Determine the (X, Y) coordinate at the center of the cell enclosing the given text.  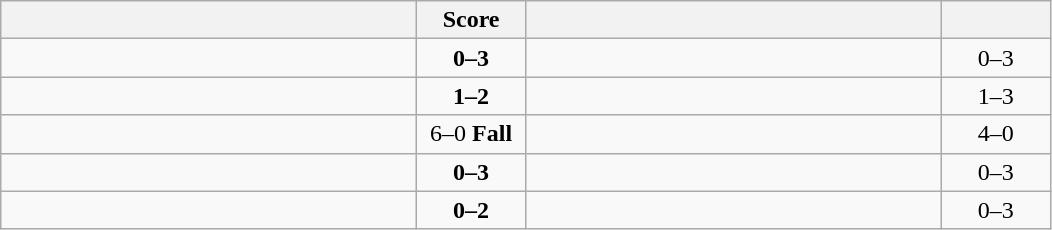
4–0 (996, 134)
0–2 (472, 210)
Score (472, 20)
1–2 (472, 96)
1–3 (996, 96)
6–0 Fall (472, 134)
